Output the [X, Y] coordinate of the center of the cell containing the given text.  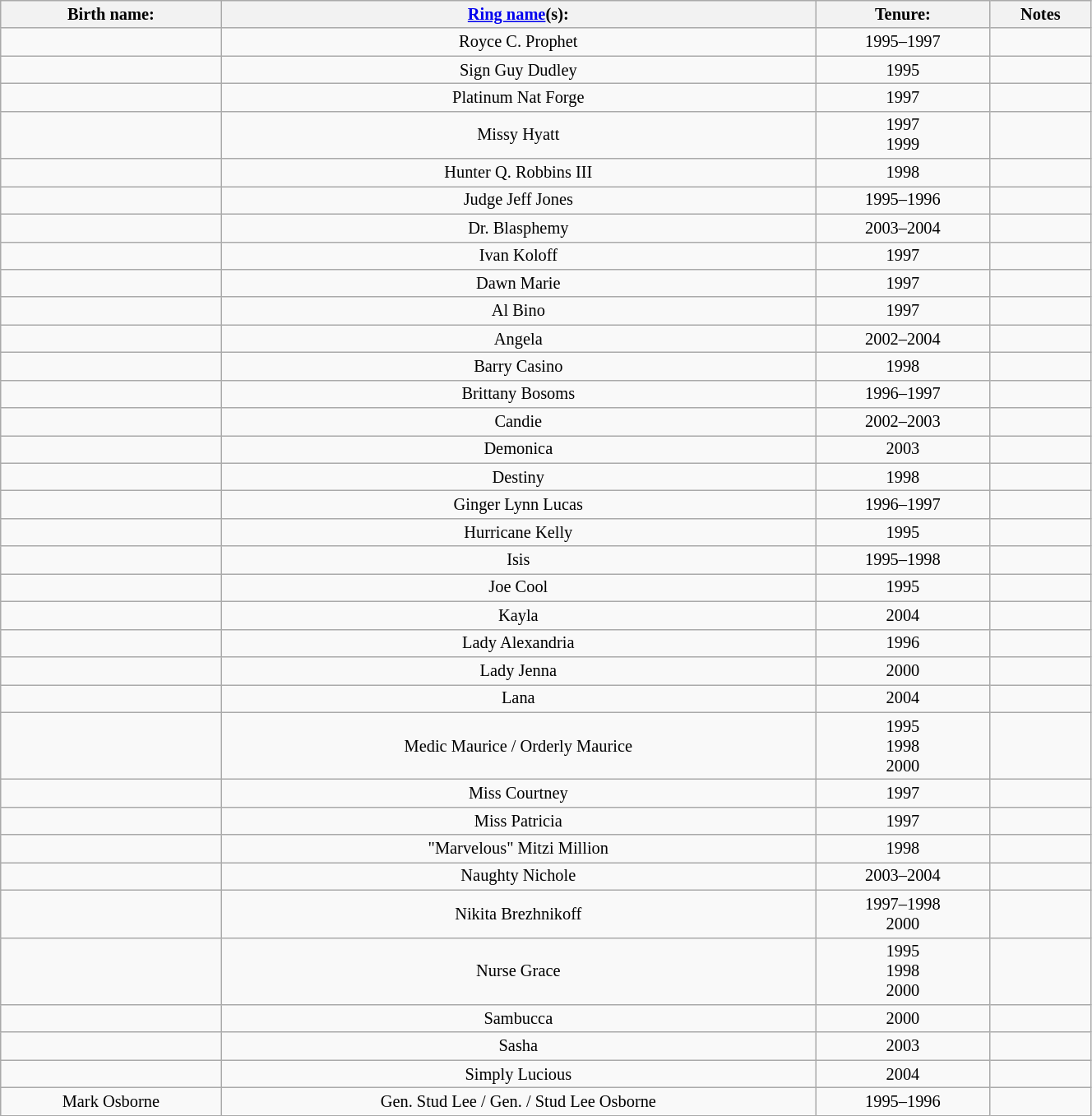
1995–1998 [903, 560]
Ring name(s): [518, 14]
Ginger Lynn Lucas [518, 504]
Lady Alexandria [518, 643]
Naughty Nichole [518, 876]
1997–19982000 [903, 914]
Hurricane Kelly [518, 532]
2002–2004 [903, 339]
Notes [1040, 14]
Lady Jenna [518, 670]
Sign Guy Dudley [518, 70]
Missy Hyatt [518, 135]
Dawn Marie [518, 283]
Mark Osborne [111, 1101]
Al Bino [518, 311]
Joe Cool [518, 587]
Dr. Blasphemy [518, 228]
Medic Maurice / Orderly Maurice [518, 746]
Tenure: [903, 14]
Sasha [518, 1046]
Angela [518, 339]
Sambucca [518, 1018]
2002–2003 [903, 422]
Royce C. Prophet [518, 42]
"Marvelous" Mitzi Million [518, 849]
Brittany Bosoms [518, 394]
Miss Patricia [518, 821]
19971999 [903, 135]
Barry Casino [518, 366]
Lana [518, 698]
Gen. Stud Lee / Gen. / Stud Lee Osborne [518, 1101]
Isis [518, 560]
Kayla [518, 615]
1996 [903, 643]
Platinum Nat Forge [518, 97]
Miss Courtney [518, 793]
Demonica [518, 449]
Nurse Grace [518, 971]
Destiny [518, 477]
Nikita Brezhnikoff [518, 914]
Candie [518, 422]
Ivan Koloff [518, 256]
Hunter Q. Robbins III [518, 173]
1995–1997 [903, 42]
Birth name: [111, 14]
Simply Lucious [518, 1074]
Judge Jeff Jones [518, 200]
